From the cell containing the given text, extract its center point as (X, Y) coordinate. 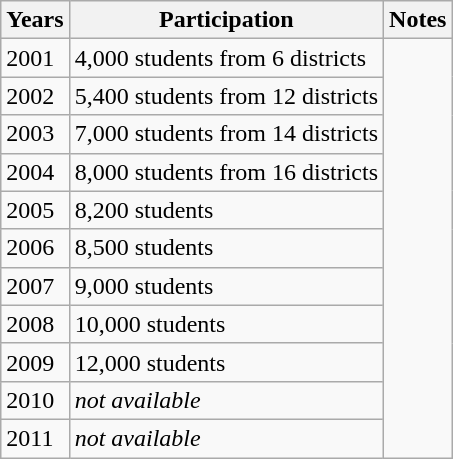
2003 (35, 134)
2008 (35, 324)
2009 (35, 362)
2011 (35, 438)
10,000 students (226, 324)
2002 (35, 96)
8,000 students from 16 districts (226, 172)
8,200 students (226, 210)
Years (35, 20)
2004 (35, 172)
2005 (35, 210)
9,000 students (226, 286)
Notes (418, 20)
12,000 students (226, 362)
2007 (35, 286)
7,000 students from 14 districts (226, 134)
2001 (35, 58)
2006 (35, 248)
Participation (226, 20)
5,400 students from 12 districts (226, 96)
2010 (35, 400)
8,500 students (226, 248)
4,000 students from 6 districts (226, 58)
